Output the (X, Y) coordinate of the center of the cell containing the given text.  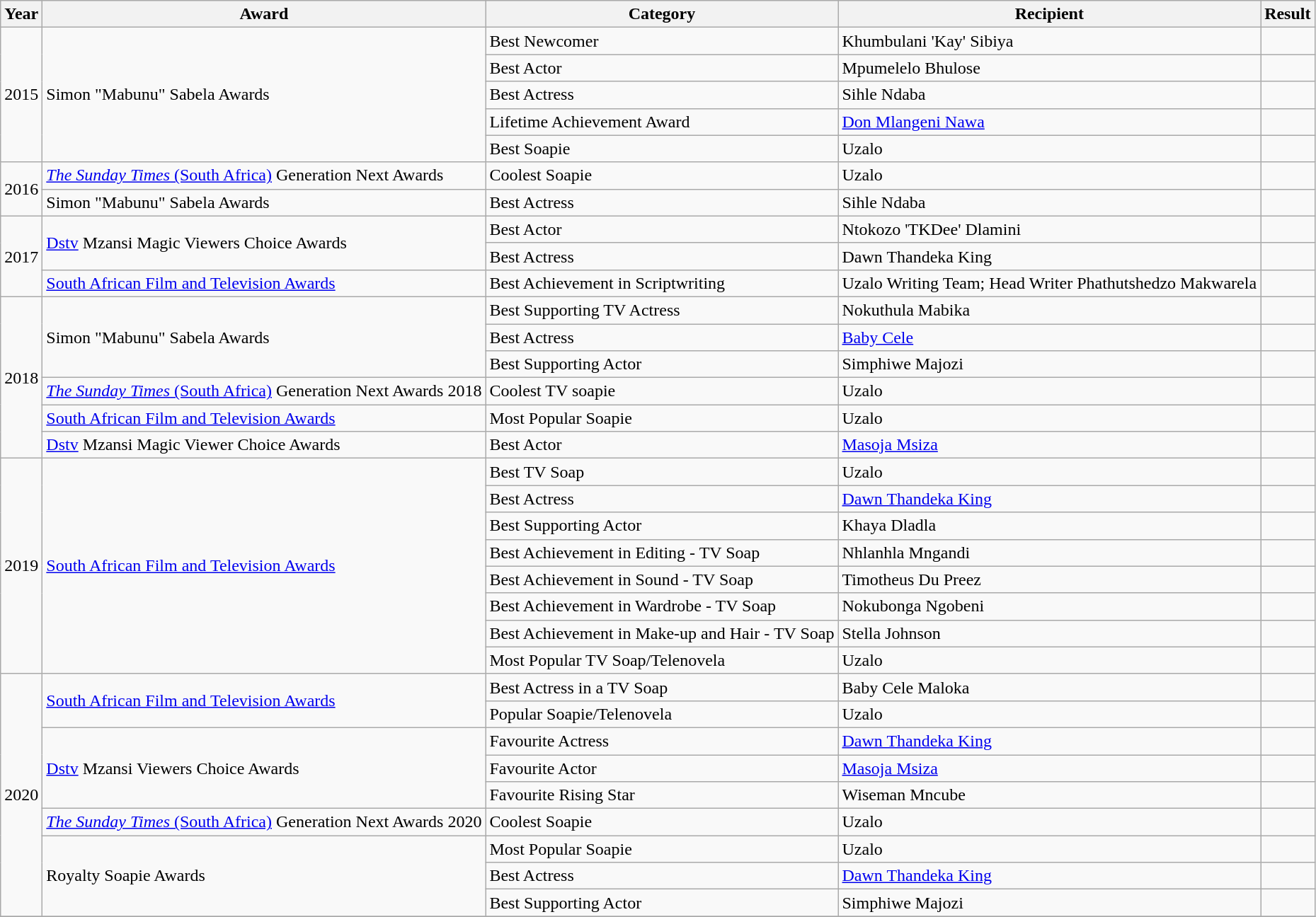
Lifetime Achievement Award (662, 122)
Year (21, 14)
Mpumelelo Bhulose (1049, 68)
Most Popular TV Soap/Telenovela (662, 660)
Best Actress in a TV Soap (662, 687)
2020 (21, 795)
Dstv Mzansi Viewers Choice Awards (264, 768)
Favourite Actress (662, 741)
Best Achievement in Make-up and Hair - TV Soap (662, 633)
2016 (21, 189)
2019 (21, 566)
The Sunday Times (South Africa) Generation Next Awards 2020 (264, 822)
2018 (21, 377)
Best Achievement in Wardrobe - TV Soap (662, 606)
Recipient (1049, 14)
Royalty Soapie Awards (264, 876)
Nokubonga Ngobeni (1049, 606)
Nhlanhla Mngandi (1049, 553)
Best TV Soap (662, 472)
Wiseman Mncube (1049, 795)
Khumbulani 'Kay' Sibiya (1049, 41)
Best Achievement in Sound - TV Soap (662, 579)
Best Achievement in Editing - TV Soap (662, 553)
2017 (21, 256)
Award (264, 14)
Uzalo Writing Team; Head Writer Phathutshedzo Makwarela (1049, 283)
Popular Soapie/Telenovela (662, 714)
Stella Johnson (1049, 633)
2015 (21, 95)
Dstv Mzansi Magic Viewers Choice Awards (264, 243)
Best Newcomer (662, 41)
Timotheus Du Preez (1049, 579)
Don Mlangeni Nawa (1049, 122)
Ntokozo 'TKDee' Dlamini (1049, 229)
Best Achievement in Scriptwriting (662, 283)
Best Supporting TV Actress (662, 310)
Baby Cele (1049, 338)
Favourite Actor (662, 768)
Dstv Mzansi Magic Viewer Choice Awards (264, 445)
Best Soapie (662, 149)
The Sunday Times (South Africa) Generation Next Awards 2018 (264, 391)
Baby Cele Maloka (1049, 687)
Favourite Rising Star (662, 795)
Result (1288, 14)
Category (662, 14)
Khaya Dladla (1049, 526)
Nokuthula Mabika (1049, 310)
The Sunday Times (South Africa) Generation Next Awards (264, 175)
Coolest TV soapie (662, 391)
